Return the (x, y) coordinate for the center point of the cell that contains the specified text.  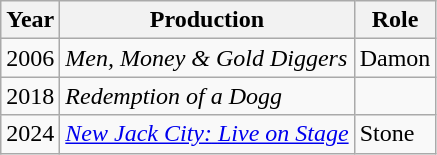
Year (30, 20)
Damon (395, 58)
New Jack City: Live on Stage (207, 134)
Stone (395, 134)
2006 (30, 58)
Role (395, 20)
2018 (30, 96)
2024 (30, 134)
Men, Money & Gold Diggers (207, 58)
Production (207, 20)
Redemption of a Dogg (207, 96)
